Detect which cell encompasses the target text, then output its [x, y] center coordinate. 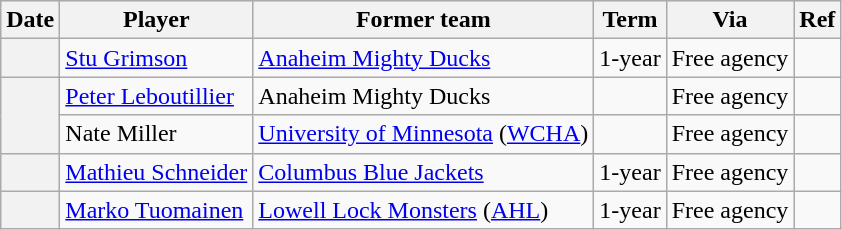
Date [30, 20]
Peter Leboutillier [156, 96]
Former team [424, 20]
Nate Miller [156, 134]
Lowell Lock Monsters (AHL) [424, 210]
Ref [818, 20]
Mathieu Schneider [156, 172]
Via [730, 20]
Player [156, 20]
Marko Tuomainen [156, 210]
University of Minnesota (WCHA) [424, 134]
Columbus Blue Jackets [424, 172]
Term [630, 20]
Stu Grimson [156, 58]
